From the cell containing the given text, extract its center point as [X, Y] coordinate. 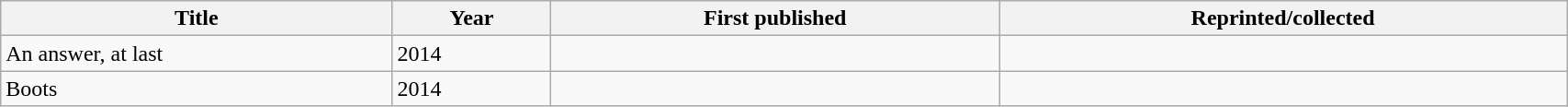
Boots [197, 89]
First published [775, 18]
An answer, at last [197, 53]
Reprinted/collected [1283, 18]
Year [472, 18]
Title [197, 18]
